From the cell containing the given text, extract its center point as [x, y] coordinate. 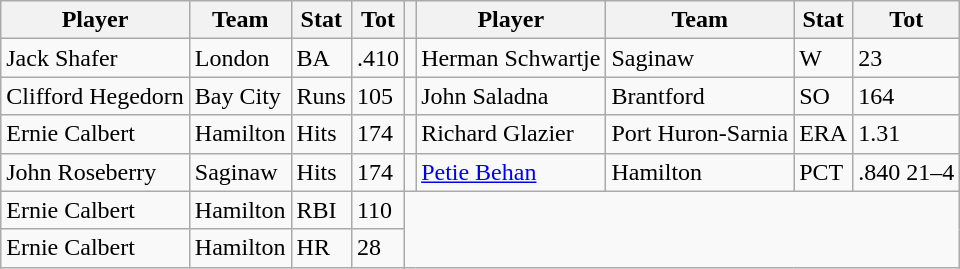
Richard Glazier [511, 134]
RBI [321, 210]
164 [906, 96]
PCT [824, 172]
John Roseberry [96, 172]
28 [378, 248]
Clifford Hegedorn [96, 96]
Runs [321, 96]
W [824, 58]
SO [824, 96]
Port Huron-Sarnia [700, 134]
John Saladna [511, 96]
BA [321, 58]
.410 [378, 58]
105 [378, 96]
Bay City [240, 96]
ERA [824, 134]
110 [378, 210]
23 [906, 58]
1.31 [906, 134]
Jack Shafer [96, 58]
Petie Behan [511, 172]
.840 21–4 [906, 172]
HR [321, 248]
Herman Schwartje [511, 58]
London [240, 58]
Brantford [700, 96]
